Return the [X, Y] coordinate for the center point of the cell that contains the specified text.  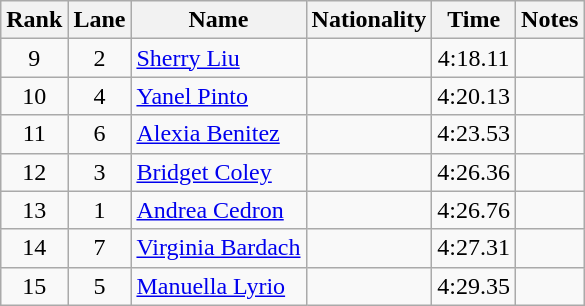
2 [100, 58]
11 [34, 134]
Virginia Bardach [218, 248]
1 [100, 210]
Bridget Coley [218, 172]
Rank [34, 20]
4:23.53 [474, 134]
14 [34, 248]
4:20.13 [474, 96]
Sherry Liu [218, 58]
Notes [550, 20]
4:18.11 [474, 58]
5 [100, 286]
4:27.31 [474, 248]
13 [34, 210]
Name [218, 20]
Manuella Lyrio [218, 286]
Time [474, 20]
3 [100, 172]
Lane [100, 20]
4:26.36 [474, 172]
15 [34, 286]
12 [34, 172]
4:26.76 [474, 210]
10 [34, 96]
4:29.35 [474, 286]
Andrea Cedron [218, 210]
Nationality [369, 20]
6 [100, 134]
4 [100, 96]
9 [34, 58]
7 [100, 248]
Alexia Benitez [218, 134]
Yanel Pinto [218, 96]
